Locate the cell with the specified text and output its [x, y] center coordinate. 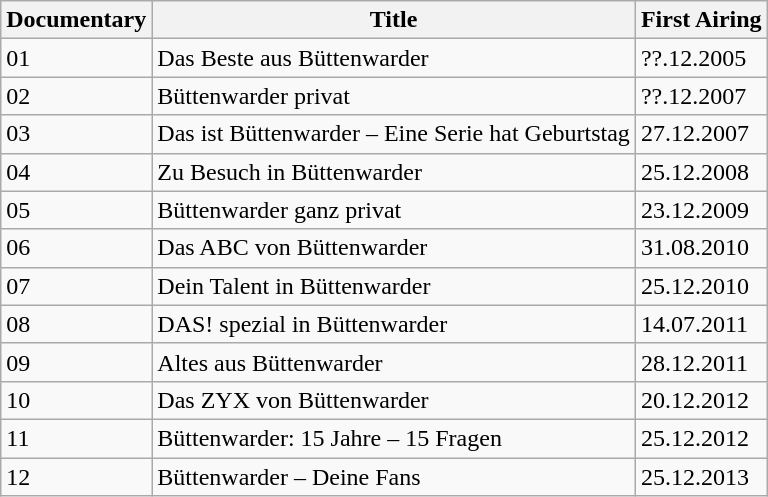
07 [76, 286]
23.12.2009 [701, 210]
28.12.2011 [701, 362]
First Airing [701, 20]
25.12.2010 [701, 286]
Das ABC von Büttenwarder [394, 248]
Altes aus Büttenwarder [394, 362]
11 [76, 438]
Das ist Büttenwarder – Eine Serie hat Geburtstag [394, 134]
??.12.2007 [701, 96]
DAS! spezial in Büttenwarder [394, 324]
25.12.2013 [701, 477]
10 [76, 400]
27.12.2007 [701, 134]
Title [394, 20]
Documentary [76, 20]
Büttenwarder ganz privat [394, 210]
02 [76, 96]
Büttenwarder privat [394, 96]
06 [76, 248]
05 [76, 210]
Das Beste aus Büttenwarder [394, 58]
Das ZYX von Büttenwarder [394, 400]
Büttenwarder – Deine Fans [394, 477]
01 [76, 58]
03 [76, 134]
12 [76, 477]
04 [76, 172]
25.12.2012 [701, 438]
08 [76, 324]
Dein Talent in Büttenwarder [394, 286]
Büttenwarder: 15 Jahre – 15 Fragen [394, 438]
Zu Besuch in Büttenwarder [394, 172]
??.12.2005 [701, 58]
31.08.2010 [701, 248]
09 [76, 362]
25.12.2008 [701, 172]
14.07.2011 [701, 324]
20.12.2012 [701, 400]
